Capture the cell that displays the provided text and extract its (X, Y) central coordinate. 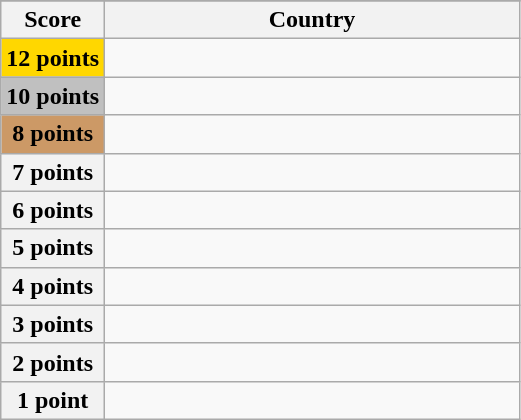
Country (312, 20)
Score (53, 20)
6 points (53, 210)
3 points (53, 324)
8 points (53, 134)
12 points (53, 58)
10 points (53, 96)
4 points (53, 286)
1 point (53, 400)
5 points (53, 248)
7 points (53, 172)
2 points (53, 362)
